Return [x, y] of the center of cell containing provided text 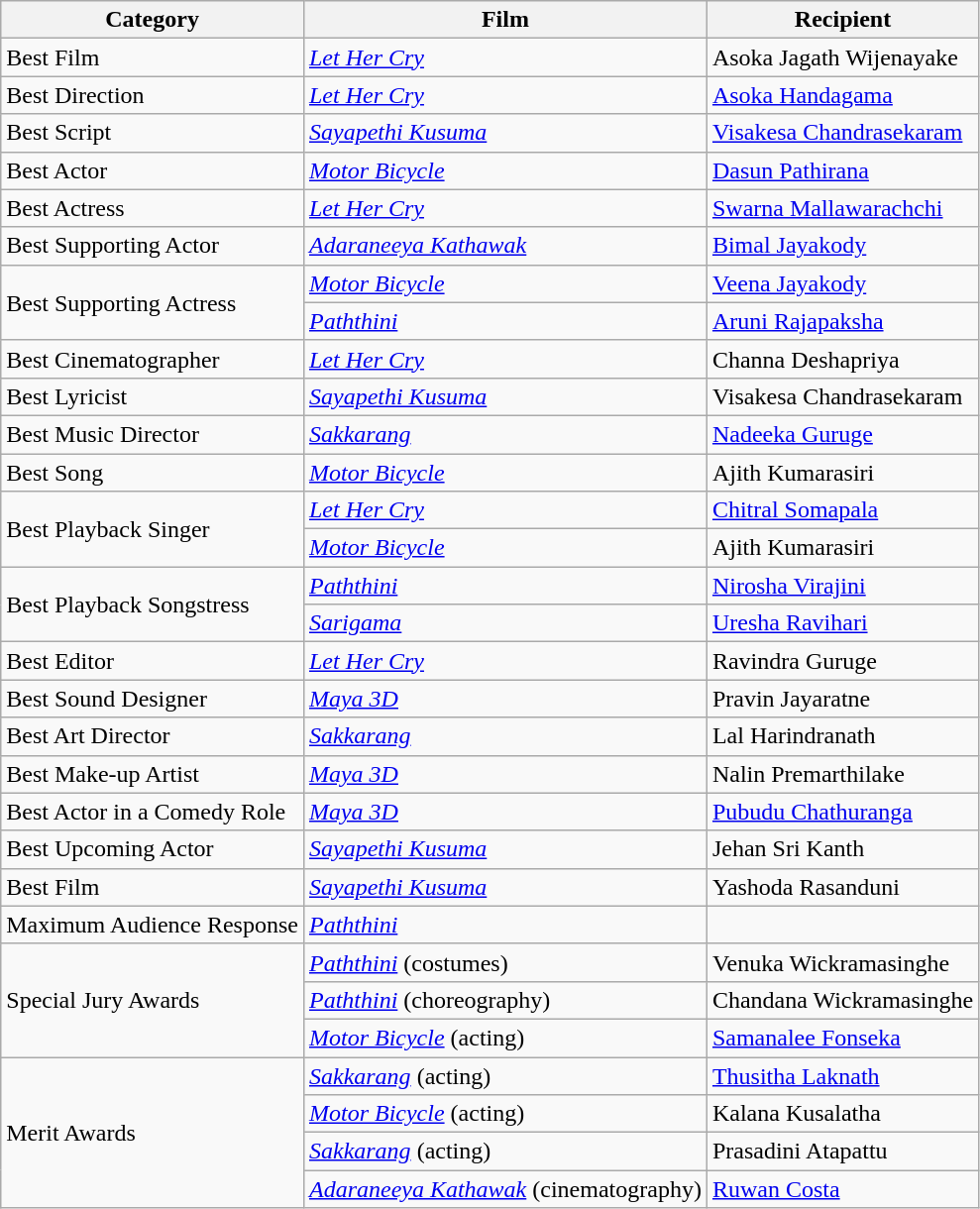
Kalana Kusalatha [842, 1114]
Best Direction [153, 95]
Aruni Rajapaksha [842, 321]
Yashoda Rasanduni [842, 887]
Asoka Handagama [842, 95]
Chandana Wickramasinghe [842, 1000]
Recipient [842, 20]
Special Jury Awards [153, 1000]
Nirosha Virajini [842, 586]
Sarigama [505, 623]
Lal Harindranath [842, 736]
Best Actor [153, 170]
Best Art Director [153, 736]
Ravindra Guruge [842, 661]
Swarna Mallawarachchi [842, 208]
Ruwan Costa [842, 1189]
Merit Awards [153, 1132]
Prasadini Atapattu [842, 1152]
Category [153, 20]
Best Lyricist [153, 396]
Pravin Jayaratne [842, 699]
Uresha Ravihari [842, 623]
Pubudu Chathuranga [842, 812]
Best Upcoming Actor [153, 849]
Channa Deshapriya [842, 359]
Best Music Director [153, 434]
Paththini (costumes) [505, 962]
Venuka Wickramasinghe [842, 962]
Best Playback Songstress [153, 604]
Film [505, 20]
Best Actor in a Comedy Role [153, 812]
Paththini (choreography) [505, 1000]
Best Make-up Artist [153, 774]
Best Playback Singer [153, 529]
Dasun Pathirana [842, 170]
Bimal Jayakody [842, 246]
Nalin Premarthilake [842, 774]
Best Script [153, 133]
Best Actress [153, 208]
Maximum Audience Response [153, 925]
Asoka Jagath Wijenayake [842, 57]
Thusitha Laknath [842, 1075]
Best Editor [153, 661]
Nadeeka Guruge [842, 434]
Chitral Somapala [842, 510]
Best Cinematographer [153, 359]
Adaraneeya Kathawak (cinematography) [505, 1189]
Jehan Sri Kanth [842, 849]
Best Supporting Actor [153, 246]
Best Sound Designer [153, 699]
Best Song [153, 473]
Samanalee Fonseka [842, 1038]
Adaraneeya Kathawak [505, 246]
Best Supporting Actress [153, 302]
Veena Jayakody [842, 283]
